Return (x, y) of the center of cell containing provided text 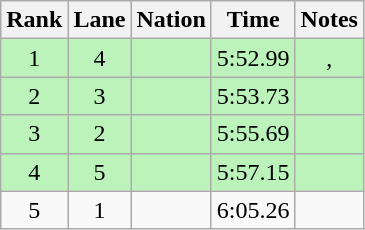
Notes (329, 20)
6:05.26 (253, 210)
Time (253, 20)
5:55.69 (253, 134)
Lane (100, 20)
5:57.15 (253, 172)
, (329, 58)
Nation (171, 20)
5:53.73 (253, 96)
Rank (34, 20)
5:52.99 (253, 58)
